Determine the (x, y) coordinate at the center of the cell enclosing the given text.  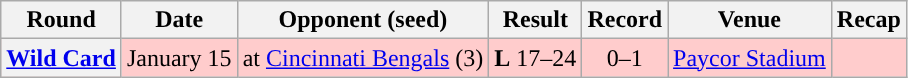
Venue (750, 20)
Recap (868, 20)
Date (179, 20)
at Cincinnati Bengals (3) (363, 58)
Result (536, 20)
Round (62, 20)
Wild Card (62, 58)
Record (625, 20)
0–1 (625, 58)
L 17–24 (536, 58)
January 15 (179, 58)
Paycor Stadium (750, 58)
Opponent (seed) (363, 20)
